Identify which cell holds the provided text, then report its (X, Y) central coordinate. 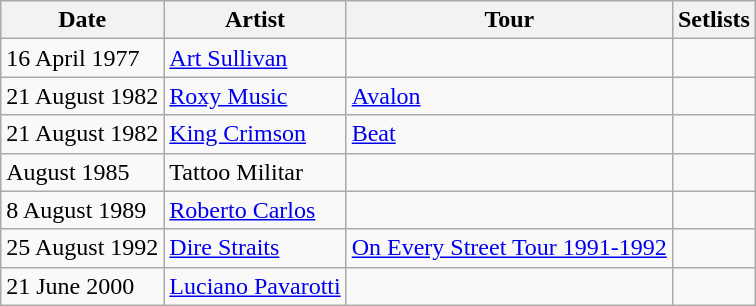
Tattoo Militar (255, 172)
August 1985 (82, 172)
Avalon (509, 96)
Luciano Pavarotti (255, 286)
8 August 1989 (82, 210)
Artist (255, 20)
25 August 1992 (82, 248)
Roxy Music (255, 96)
Beat (509, 134)
Dire Straits (255, 248)
Tour (509, 20)
On Every Street Tour 1991-1992 (509, 248)
King Crimson (255, 134)
16 April 1977 (82, 58)
Art Sullivan (255, 58)
Date (82, 20)
21 June 2000 (82, 286)
Setlists (714, 20)
Roberto Carlos (255, 210)
